Find where the given text appears and provide that cell's center as (x, y) coordinate. 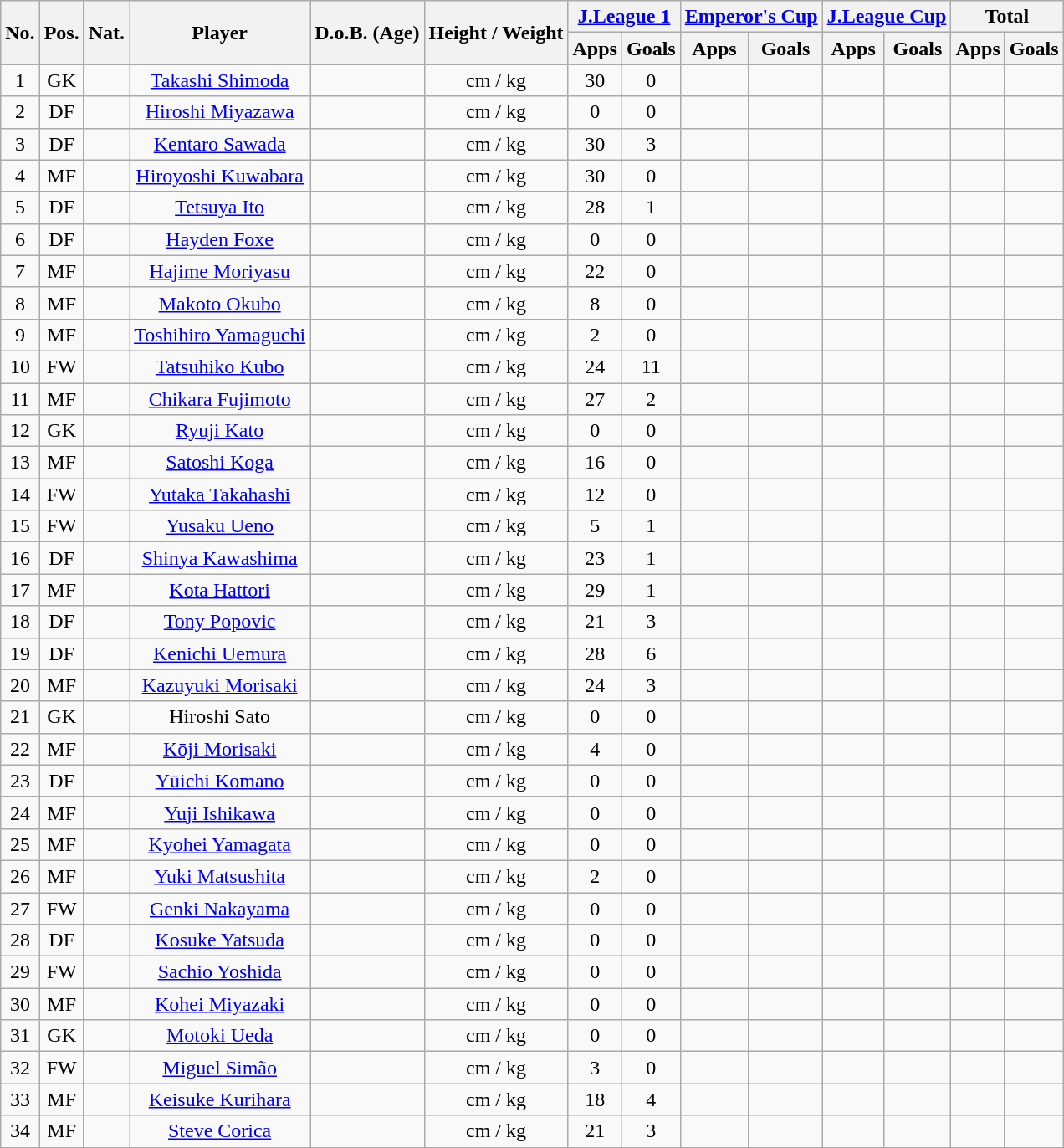
Genki Nakayama (220, 908)
Emperor's Cup (751, 17)
Total (1007, 17)
19 (20, 653)
7 (20, 271)
32 (20, 1068)
Kosuke Yatsuda (220, 940)
33 (20, 1099)
No. (20, 33)
Takashi Shimoda (220, 80)
10 (20, 366)
Kazuyuki Morisaki (220, 685)
Yutaka Takahashi (220, 495)
Kota Hattori (220, 590)
Player (220, 33)
Kenichi Uemura (220, 653)
Hiroshi Sato (220, 717)
Yusaku Ueno (220, 526)
17 (20, 590)
Chikara Fujimoto (220, 399)
9 (20, 335)
Steve Corica (220, 1131)
Hayden Foxe (220, 239)
Tatsuhiko Kubo (220, 366)
31 (20, 1036)
Yuji Ishikawa (220, 812)
26 (20, 876)
Kentaro Sawada (220, 144)
Pos. (62, 33)
20 (20, 685)
Miguel Simão (220, 1068)
Kohei Miyazaki (220, 1004)
15 (20, 526)
Hiroyoshi Kuwabara (220, 176)
Kōji Morisaki (220, 749)
14 (20, 495)
Yūichi Komano (220, 781)
Hiroshi Miyazawa (220, 112)
Satoshi Koga (220, 463)
Ryuji Kato (220, 431)
Height / Weight (496, 33)
25 (20, 844)
13 (20, 463)
Keisuke Kurihara (220, 1099)
Sachio Yoshida (220, 972)
Yuki Matsushita (220, 876)
Motoki Ueda (220, 1036)
Nat. (106, 33)
Toshihiro Yamaguchi (220, 335)
J.League Cup (887, 17)
D.o.B. (Age) (367, 33)
34 (20, 1131)
Tetsuya Ito (220, 208)
Shinya Kawashima (220, 558)
Makoto Okubo (220, 303)
Tony Popovic (220, 622)
Hajime Moriyasu (220, 271)
J.League 1 (624, 17)
Kyohei Yamagata (220, 844)
